Scan for the cell matching the given text and deliver its (X, Y) coordinate at center. 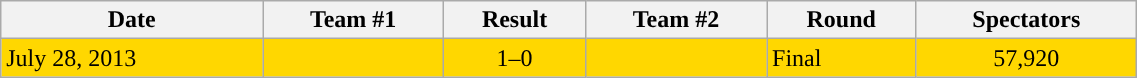
1–0 (515, 58)
Round (840, 20)
Team #2 (676, 20)
Spectators (1026, 20)
57,920 (1026, 58)
Final (840, 58)
Date (132, 20)
Result (515, 20)
July 28, 2013 (132, 58)
Team #1 (354, 20)
